Locate the cell with the specified text and output its [X, Y] center coordinate. 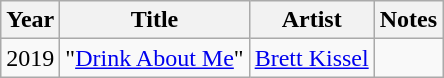
2019 [30, 58]
"Drink About Me" [154, 58]
Artist [312, 20]
Year [30, 20]
Title [154, 20]
Brett Kissel [312, 58]
Notes [408, 20]
